Scan for the cell matching the given text and deliver its [x, y] coordinate at center. 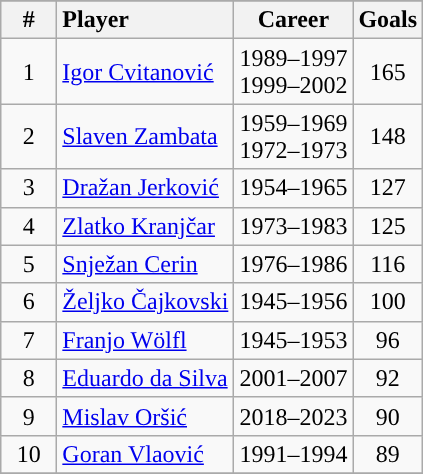
165 [388, 72]
6 [29, 302]
125 [388, 226]
116 [388, 264]
Željko Čajkovski [146, 302]
# [29, 20]
5 [29, 264]
Player [146, 20]
2018–2023 [294, 416]
Goals [388, 20]
1991–1994 [294, 454]
92 [388, 378]
1945–1956 [294, 302]
1973–1983 [294, 226]
96 [388, 340]
1976–1986 [294, 264]
3 [29, 188]
148 [388, 136]
8 [29, 378]
Slaven Zambata [146, 136]
89 [388, 454]
Zlatko Kranjčar [146, 226]
10 [29, 454]
90 [388, 416]
Snježan Cerin [146, 264]
Dražan Jerković [146, 188]
Goran Vlaović [146, 454]
9 [29, 416]
1945–1953 [294, 340]
Igor Cvitanović [146, 72]
1989–19971999–2002 [294, 72]
127 [388, 188]
Career [294, 20]
2 [29, 136]
Eduardo da Silva [146, 378]
Mislav Oršić [146, 416]
1954–1965 [294, 188]
7 [29, 340]
1959–19691972–1973 [294, 136]
Franjo Wölfl [146, 340]
2001–2007 [294, 378]
4 [29, 226]
100 [388, 302]
1 [29, 72]
